Return [x, y] of the center of cell containing provided text 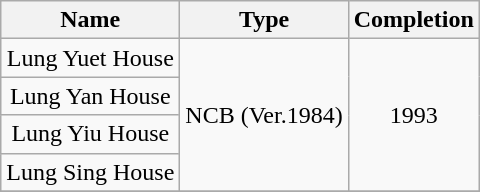
Lung Yan House [90, 96]
Lung Yiu House [90, 134]
Type [264, 20]
Completion [414, 20]
1993 [414, 115]
Lung Yuet House [90, 58]
Name [90, 20]
NCB (Ver.1984) [264, 115]
Lung Sing House [90, 172]
